Output the (x, y) coordinate of the center of the cell containing the given text.  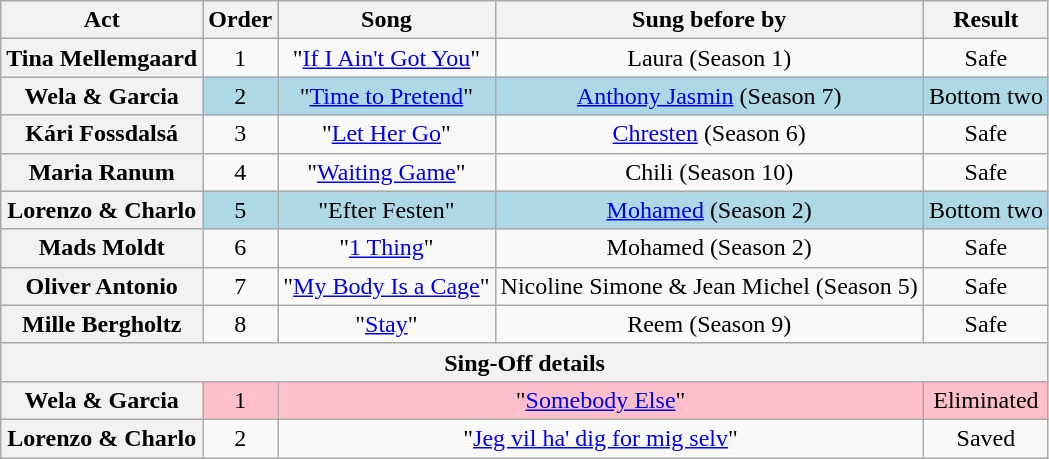
"If I Ain't Got You" (386, 58)
Oliver Antonio (102, 286)
Saved (986, 438)
Order (240, 20)
"Jeg vil ha' dig for mig selv" (601, 438)
"Stay" (386, 324)
"Time to Pretend" (386, 96)
8 (240, 324)
Chresten (Season 6) (709, 134)
"My Body Is a Cage" (386, 286)
3 (240, 134)
"Waiting Game" (386, 172)
5 (240, 210)
"Efter Festen" (386, 210)
Mads Moldt (102, 248)
Anthony Jasmin (Season 7) (709, 96)
Act (102, 20)
Sing-Off details (525, 362)
4 (240, 172)
Nicoline Simone & Jean Michel (Season 5) (709, 286)
Laura (Season 1) (709, 58)
"Somebody Else" (601, 400)
Eliminated (986, 400)
"Let Her Go" (386, 134)
7 (240, 286)
"1 Thing" (386, 248)
Song (386, 20)
Result (986, 20)
Sung before by (709, 20)
Reem (Season 9) (709, 324)
Tina Mellemgaard (102, 58)
6 (240, 248)
Mille Bergholtz (102, 324)
Maria Ranum (102, 172)
Kári Fossdalsá (102, 134)
Chili (Season 10) (709, 172)
